Extract the [X, Y] coordinate from the center of the cell holding the provided text.  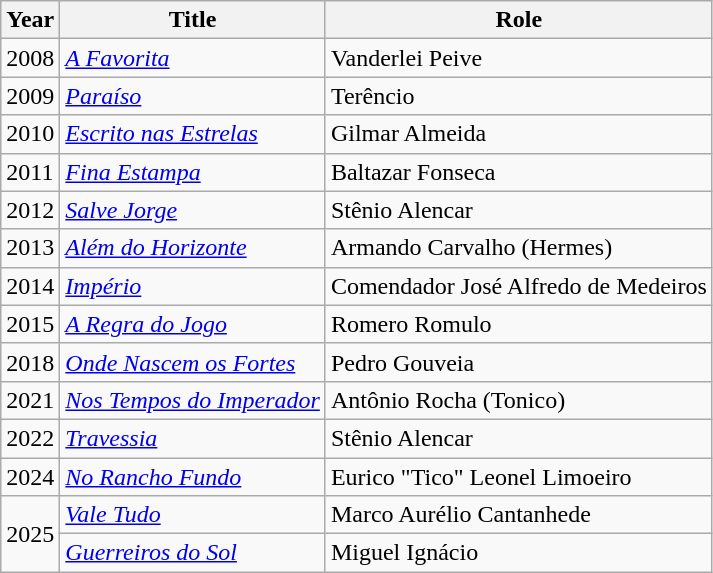
Comendador José Alfredo de Medeiros [518, 286]
2021 [30, 400]
A Favorita [193, 58]
No Rancho Fundo [193, 477]
Além do Horizonte [193, 248]
2012 [30, 210]
Marco Aurélio Cantanhede [518, 515]
2014 [30, 286]
Travessia [193, 438]
2015 [30, 324]
Salve Jorge [193, 210]
Eurico "Tico" Leonel Limoeiro [518, 477]
2008 [30, 58]
Antônio Rocha (Tonico) [518, 400]
Romero Romulo [518, 324]
2013 [30, 248]
2025 [30, 534]
Role [518, 20]
Nos Tempos do Imperador [193, 400]
Paraíso [193, 96]
Guerreiros do Sol [193, 553]
Escrito nas Estrelas [193, 134]
Vanderlei Peive [518, 58]
Gilmar Almeida [518, 134]
2022 [30, 438]
Title [193, 20]
2009 [30, 96]
A Regra do Jogo [193, 324]
2018 [30, 362]
Baltazar Fonseca [518, 172]
Year [30, 20]
Onde Nascem os Fortes [193, 362]
Fina Estampa [193, 172]
Miguel Ignácio [518, 553]
Império [193, 286]
Armando Carvalho (Hermes) [518, 248]
Vale Tudo [193, 515]
2011 [30, 172]
2010 [30, 134]
Pedro Gouveia [518, 362]
Terêncio [518, 96]
2024 [30, 477]
